Pinpoint the cell where the given text exists, returning its (X, Y) midpoint coordinate. 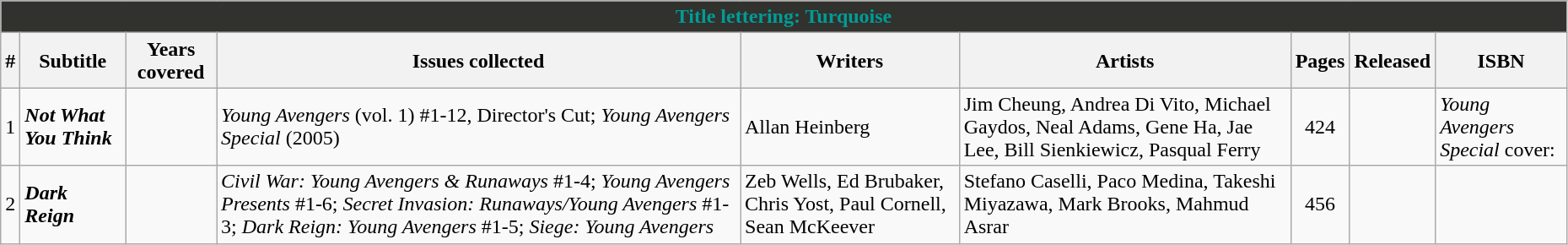
456 (1320, 204)
Young Avengers (vol. 1) #1-12, Director's Cut; Young Avengers Special (2005) (479, 127)
Title lettering: Turquoise (784, 17)
Allan Heinberg (850, 127)
Issues collected (479, 61)
1 (10, 127)
Zeb Wells, Ed Brubaker, Chris Yost, Paul Cornell, Sean McKeever (850, 204)
Years covered (171, 61)
Dark Reign (73, 204)
Artists (1125, 61)
Pages (1320, 61)
Released (1393, 61)
Stefano Caselli, Paco Medina, Takeshi Miyazawa, Mark Brooks, Mahmud Asrar (1125, 204)
Jim Cheung, Andrea Di Vito, Michael Gaydos, Neal Adams, Gene Ha, Jae Lee, Bill Sienkiewicz, Pasqual Ferry (1125, 127)
Young Avengers Special cover: (1501, 127)
Writers (850, 61)
# (10, 61)
2 (10, 204)
424 (1320, 127)
ISBN (1501, 61)
Not What You Think (73, 127)
Subtitle (73, 61)
